Scan for the cell matching the given text and deliver its (X, Y) coordinate at center. 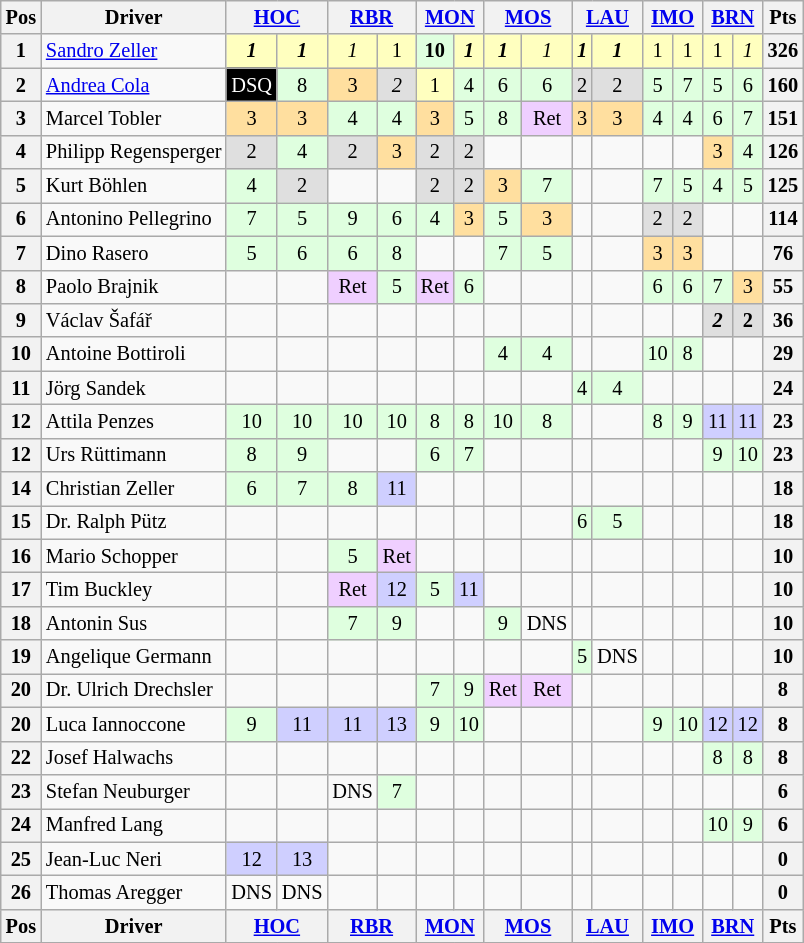
Christian Zeller (134, 489)
15 (21, 522)
Manfred Lang (134, 825)
22 (21, 758)
Josef Halwachs (134, 758)
29 (783, 354)
Sandro Zeller (134, 51)
76 (783, 253)
125 (783, 186)
Kurt Böhlen (134, 186)
Jean-Luc Neri (134, 859)
Antonin Sus (134, 623)
25 (21, 859)
Antoine Bottiroli (134, 354)
Václav Šafář (134, 320)
Thomas Aregger (134, 892)
36 (783, 320)
26 (21, 892)
126 (783, 152)
Marcel Tobler (134, 118)
55 (783, 287)
17 (21, 589)
Dr. Ralph Pütz (134, 522)
14 (21, 489)
DSQ (251, 85)
Angelique Germann (134, 657)
Dr. Ulrich Drechsler (134, 690)
Attila Penzes (134, 421)
160 (783, 85)
Antonino Pellegrino (134, 219)
Dino Rasero (134, 253)
Stefan Neuburger (134, 791)
19 (21, 657)
Luca Iannoccone (134, 724)
Paolo Brajnik (134, 287)
Jörg Sandek (134, 388)
114 (783, 219)
326 (783, 51)
Urs Rüttimann (134, 455)
Tim Buckley (134, 589)
Andrea Cola (134, 85)
151 (783, 118)
16 (21, 556)
Mario Schopper (134, 556)
Philipp Regensperger (134, 152)
